Extract the [X, Y] coordinate from the center of the cell holding the provided text.  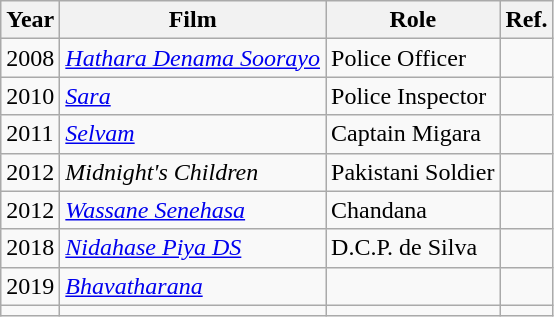
Police Officer [413, 58]
Sara [193, 96]
Nidahase Piya DS [193, 248]
Role [413, 20]
Pakistani Soldier [413, 172]
Year [30, 20]
D.C.P. de Silva [413, 248]
Bhavatharana [193, 286]
Ref. [526, 20]
Hathara Denama Soorayo [193, 58]
Police Inspector [413, 96]
Captain Migara [413, 134]
2011 [30, 134]
2019 [30, 286]
2010 [30, 96]
2018 [30, 248]
Chandana [413, 210]
Wassane Senehasa [193, 210]
Film [193, 20]
Midnight's Children [193, 172]
Selvam [193, 134]
2008 [30, 58]
